From the cell containing the given text, extract its center point as [x, y] coordinate. 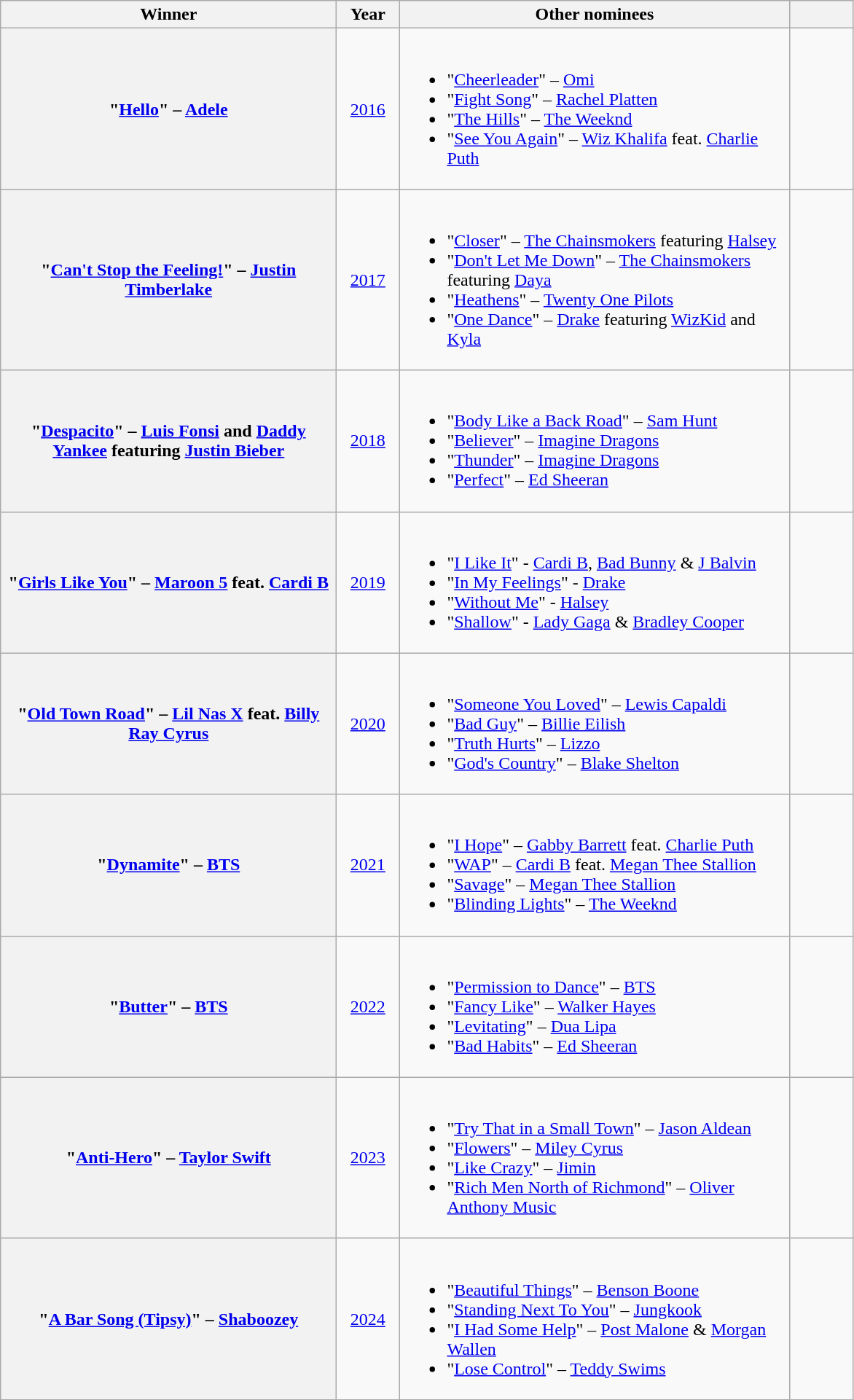
"Despacito" – Luis Fonsi and Daddy Yankee featuring Justin Bieber [169, 441]
"Anti-Hero" – Taylor Swift [169, 1157]
2016 [368, 109]
"Beautiful Things" – Benson Boone"Standing Next To You" – Jungkook"I Had Some Help" – Post Malone & Morgan Wallen"Lose Control" – Teddy Swims [595, 1319]
"Butter" – BTS [169, 1006]
2022 [368, 1006]
"Old Town Road" – Lil Nas X feat. Billy Ray Cyrus [169, 724]
"I Like It" - Cardi B, Bad Bunny & J Balvin"In My Feelings" - Drake"Without Me" - Halsey"Shallow" - Lady Gaga & Bradley Cooper [595, 582]
"Body Like a Back Road" – Sam Hunt"Believer" – Imagine Dragons"Thunder" – Imagine Dragons"Perfect" – Ed Sheeran [595, 441]
Year [368, 15]
"A Bar Song (Tipsy)" – Shaboozey [169, 1319]
"Cheerleader" – Omi"Fight Song" – Rachel Platten"The Hills" – The Weeknd"See You Again" – Wiz Khalifa feat. Charlie Puth [595, 109]
"Can't Stop the Feeling!" – Justin Timberlake [169, 280]
"I Hope" – Gabby Barrett feat. Charlie Puth"WAP" – Cardi B feat. Megan Thee Stallion"Savage" – Megan Thee Stallion"Blinding Lights" – The Weeknd [595, 865]
"Hello" – Adele [169, 109]
2024 [368, 1319]
2021 [368, 865]
"Girls Like You" – Maroon 5 feat. Cardi B [169, 582]
2023 [368, 1157]
2019 [368, 582]
2017 [368, 280]
"Someone You Loved" – Lewis Capaldi"Bad Guy" – Billie Eilish"Truth Hurts" – Lizzo"God's Country" – Blake Shelton [595, 724]
"Dynamite" – BTS [169, 865]
2020 [368, 724]
Other nominees [595, 15]
2018 [368, 441]
"Try That in a Small Town" – Jason Aldean"Flowers" – Miley Cyrus"Like Crazy" – Jimin"Rich Men North of Richmond" – Oliver Anthony Music [595, 1157]
"Permission to Dance" – BTS"Fancy Like" – Walker Hayes"Levitating" – Dua Lipa"Bad Habits" – Ed Sheeran [595, 1006]
Winner [169, 15]
